Determine the (X, Y) coordinate at the center of the cell enclosing the given text.  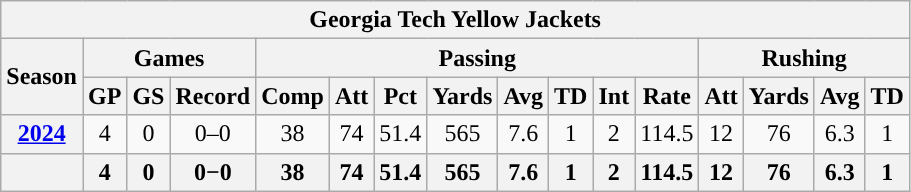
Record (213, 96)
Comp (293, 96)
2024 (42, 134)
Rate (667, 96)
0–0 (213, 134)
Passing (478, 58)
Season (42, 77)
GP (104, 96)
0−0 (213, 172)
Georgia Tech Yellow Jackets (456, 20)
Pct (400, 96)
Rushing (804, 58)
Games (168, 58)
GS (148, 96)
Int (614, 96)
